Locate the cell with the specified text and output its (x, y) center coordinate. 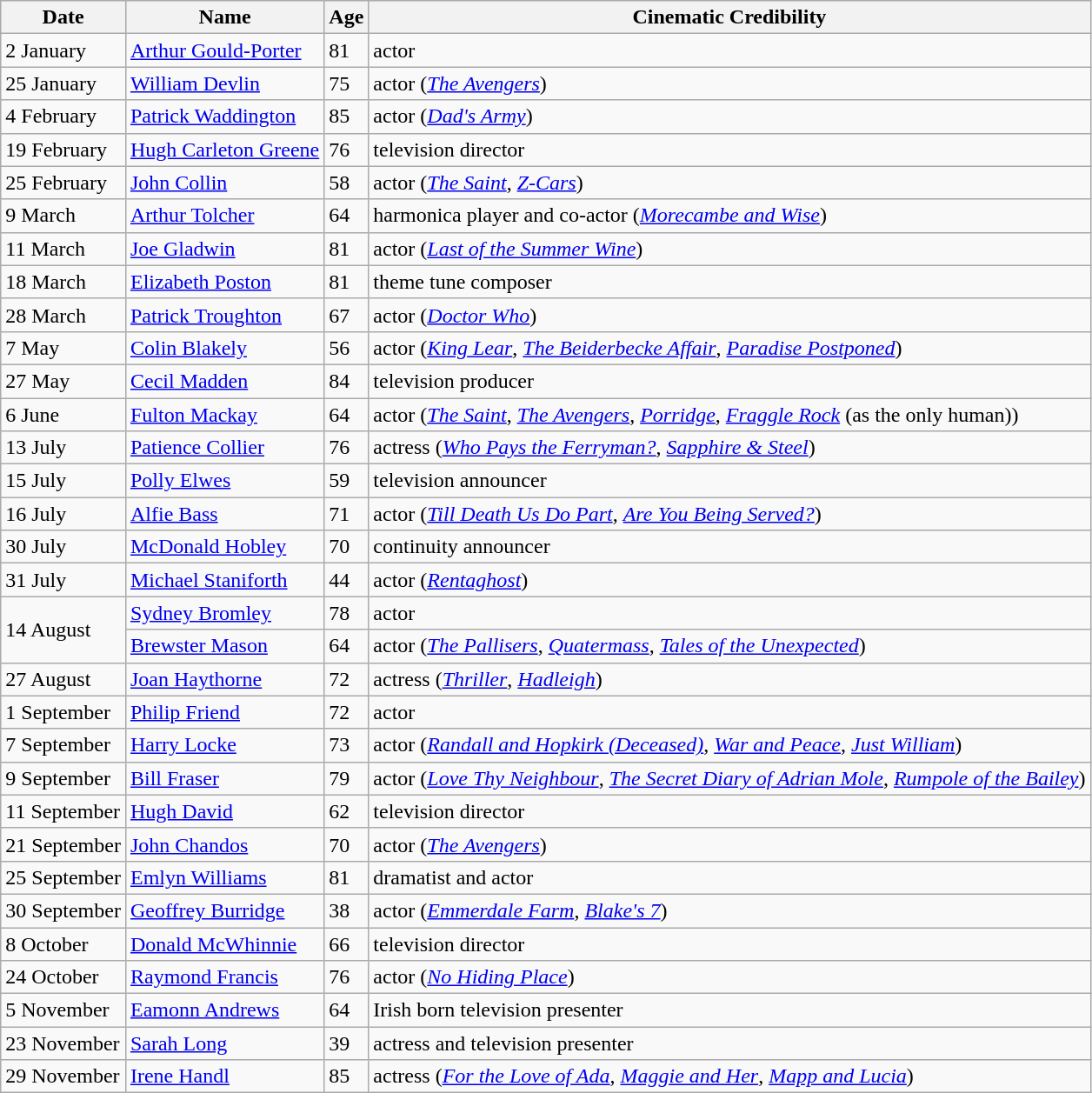
Patrick Troughton (224, 315)
McDonald Hobley (224, 547)
actor (The Pallisers, Quatermass, Tales of the Unexpected) (729, 646)
1 September (63, 712)
Philip Friend (224, 712)
9 September (63, 778)
Arthur Tolcher (224, 216)
7 May (63, 348)
actress (Who Pays the Ferryman?, Sapphire & Steel) (729, 448)
Age (346, 17)
Alfie Bass (224, 514)
2 January (63, 50)
15 July (63, 481)
Cecil Madden (224, 381)
59 (346, 481)
73 (346, 745)
Eamonn Andrews (224, 1010)
Patrick Waddington (224, 117)
78 (346, 613)
Patience Collier (224, 448)
actor (The Saint, Z-Cars) (729, 183)
John Collin (224, 183)
Irish born television presenter (729, 1010)
27 May (63, 381)
29 November (63, 1076)
harmonica player and co-actor (Morecambe and Wise) (729, 216)
6 June (63, 415)
Name (224, 17)
Brewster Mason (224, 646)
Joan Haythorne (224, 679)
66 (346, 943)
23 November (63, 1043)
Arthur Gould-Porter (224, 50)
Hugh David (224, 811)
25 September (63, 877)
30 September (63, 910)
actor (Last of the Summer Wine) (729, 249)
John Chandos (224, 844)
75 (346, 83)
44 (346, 580)
Elizabeth Poston (224, 282)
5 November (63, 1010)
Emlyn Williams (224, 877)
actor (No Hiding Place) (729, 977)
Colin Blakely (224, 348)
21 September (63, 844)
television producer (729, 381)
62 (346, 811)
actress (Thriller, Hadleigh) (729, 679)
actor (Till Death Us Do Part, Are You Being Served?) (729, 514)
William Devlin (224, 83)
11 September (63, 811)
24 October (63, 977)
Donald McWhinnie (224, 943)
18 March (63, 282)
28 March (63, 315)
19 February (63, 150)
56 (346, 348)
8 October (63, 943)
67 (346, 315)
actor (Love Thy Neighbour, The Secret Diary of Adrian Mole, Rumpole of the Bailey) (729, 778)
continuity announcer (729, 547)
Sydney Bromley (224, 613)
dramatist and actor (729, 877)
13 July (63, 448)
71 (346, 514)
Raymond Francis (224, 977)
Fulton Mackay (224, 415)
27 August (63, 679)
25 January (63, 83)
actor (Randall and Hopkirk (Deceased), War and Peace, Just William) (729, 745)
theme tune composer (729, 282)
38 (346, 910)
14 August (63, 630)
9 March (63, 216)
16 July (63, 514)
58 (346, 183)
actress (For the Love of Ada, Maggie and Her, Mapp and Lucia) (729, 1076)
Cinematic Credibility (729, 17)
actor (Rentaghost) (729, 580)
39 (346, 1043)
30 July (63, 547)
Michael Staniforth (224, 580)
Hugh Carleton Greene (224, 150)
actor (The Saint, The Avengers, Porridge, Fraggle Rock (as the only human)) (729, 415)
79 (346, 778)
25 February (63, 183)
Sarah Long (224, 1043)
Bill Fraser (224, 778)
4 February (63, 117)
actor (Dad's Army) (729, 117)
Irene Handl (224, 1076)
11 March (63, 249)
Date (63, 17)
7 September (63, 745)
actor (Emmerdale Farm, Blake's 7) (729, 910)
television announcer (729, 481)
31 July (63, 580)
Polly Elwes (224, 481)
actor (Doctor Who) (729, 315)
Harry Locke (224, 745)
84 (346, 381)
Geoffrey Burridge (224, 910)
actress and television presenter (729, 1043)
actor (King Lear, The Beiderbecke Affair, Paradise Postponed) (729, 348)
Joe Gladwin (224, 249)
